Pinpoint the cell where the given text exists, returning its (X, Y) midpoint coordinate. 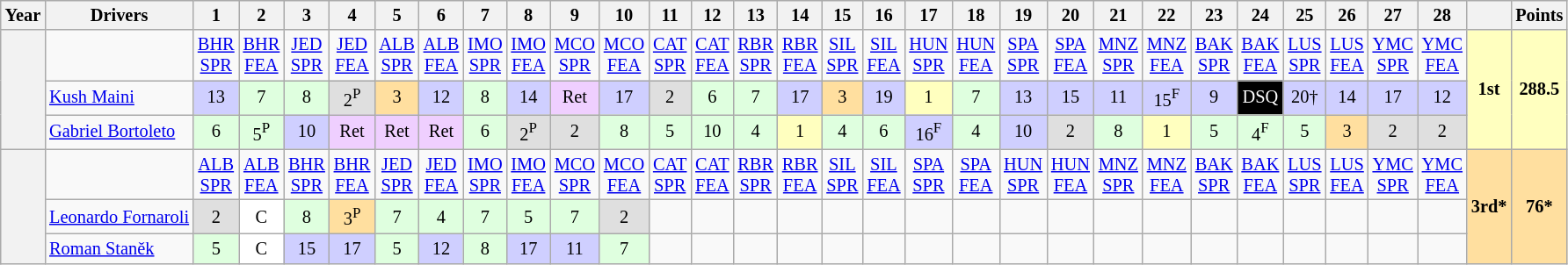
5P (262, 132)
28 (1442, 15)
4F (1260, 132)
Points (1539, 15)
23 (1215, 15)
16 (883, 15)
20 (1071, 15)
24 (1260, 15)
21 (1118, 15)
Leonardo Fornaroli (120, 216)
26 (1347, 15)
20† (1304, 98)
76* (1539, 206)
27 (1393, 15)
1st (1489, 90)
DSQ (1260, 98)
16F (928, 132)
18 (976, 15)
3rd* (1489, 206)
Drivers (120, 15)
Kush Maini (120, 98)
25 (1304, 15)
3P (352, 216)
22 (1167, 15)
Gabriel Bortoleto (120, 132)
288.5 (1539, 90)
Year (23, 15)
15F (1167, 98)
Roman Staněk (120, 248)
